Detect which cell encompasses the target text, then output its [X, Y] center coordinate. 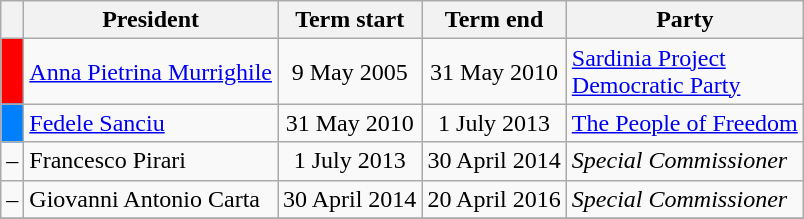
Term end [494, 20]
Term start [350, 20]
Francesco Pirari [151, 161]
Giovanni Antonio Carta [151, 199]
Anna Pietrina Murrighile [151, 72]
Party [684, 20]
9 May 2005 [350, 72]
President [151, 20]
20 April 2016 [494, 199]
The People of Freedom [684, 123]
Sardinia ProjectDemocratic Party [684, 72]
Fedele Sanciu [151, 123]
